Return (X, Y) of the center of cell containing provided text 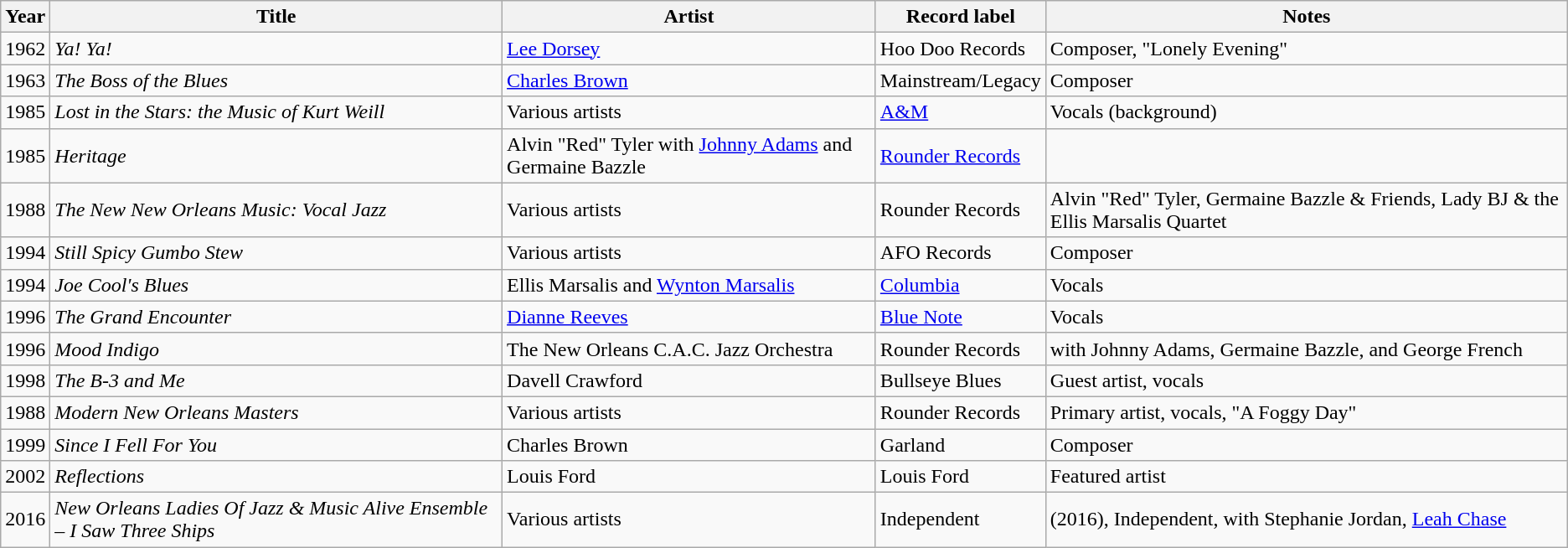
Lee Dorsey (689, 49)
Year (25, 17)
Guest artist, vocals (1307, 380)
Record label (960, 17)
Mainstream/Legacy (960, 80)
Artist (689, 17)
(2016), Independent, with Stephanie Jordan, Leah Chase (1307, 520)
The B-3 and Me (276, 380)
Mood Indigo (276, 349)
Dianne Reeves (689, 317)
The New Orleans C.A.C. Jazz Orchestra (689, 349)
Modern New Orleans Masters (276, 412)
with Johnny Adams, Germaine Bazzle, and George French (1307, 349)
Independent (960, 520)
Heritage (276, 156)
Blue Note (960, 317)
Notes (1307, 17)
Vocals (background) (1307, 112)
1963 (25, 80)
The Boss of the Blues (276, 80)
Hoo Doo Records (960, 49)
Ellis Marsalis and Wynton Marsalis (689, 285)
Still Spicy Gumbo Stew (276, 253)
Featured artist (1307, 477)
New Orleans Ladies Of Jazz & Music Alive Ensemble – I Saw Three Ships (276, 520)
Davell Crawford (689, 380)
Composer, "Lonely Evening" (1307, 49)
AFO Records (960, 253)
Primary artist, vocals, "A Foggy Day" (1307, 412)
Lost in the Stars: the Music of Kurt Weill (276, 112)
Alvin "Red" Tyler, Germaine Bazzle & Friends, Lady BJ & the Ellis Marsalis Quartet (1307, 209)
1962 (25, 49)
The Grand Encounter (276, 317)
A&M (960, 112)
2016 (25, 520)
Reflections (276, 477)
Garland (960, 445)
2002 (25, 477)
Columbia (960, 285)
Ya! Ya! (276, 49)
1998 (25, 380)
Bullseye Blues (960, 380)
Alvin "Red" Tyler with Johnny Adams and Germaine Bazzle (689, 156)
Title (276, 17)
Joe Cool's Blues (276, 285)
The New New Orleans Music: Vocal Jazz (276, 209)
1999 (25, 445)
Since I Fell For You (276, 445)
